Pinpoint the cell where the given text exists, returning its [X, Y] midpoint coordinate. 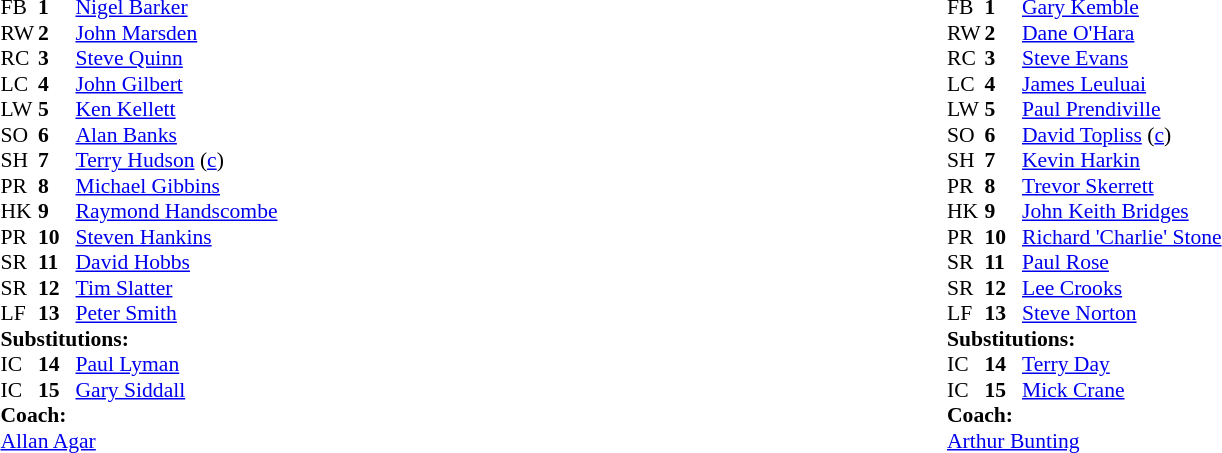
Paul Lyman [177, 365]
John Marsden [177, 33]
Tim Slatter [177, 288]
Paul Rose [1122, 263]
David Hobbs [177, 263]
Raymond Handscombe [177, 211]
Ken Kellett [177, 109]
Terry Day [1122, 365]
Lee Crooks [1122, 288]
Steve Norton [1122, 313]
John Keith Bridges [1122, 211]
Trevor Skerrett [1122, 186]
Gary Siddall [177, 390]
Steven Hankins [177, 237]
Richard 'Charlie' Stone [1122, 237]
Alan Banks [177, 135]
Peter Smith [177, 313]
Michael Gibbins [177, 186]
Steve Evans [1122, 59]
Mick Crane [1122, 390]
Kevin Harkin [1122, 161]
Dane O'Hara [1122, 33]
David Topliss (c) [1122, 135]
James Leuluai [1122, 84]
Paul Prendiville [1122, 109]
Steve Quinn [177, 59]
John Gilbert [177, 84]
Terry Hudson (c) [177, 161]
